Identify which cell holds the provided text, then report its [X, Y] central coordinate. 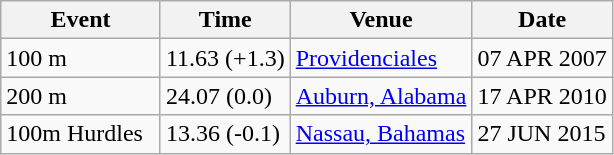
Date [542, 20]
Event [81, 20]
Nassau, Bahamas [381, 134]
Time [225, 20]
27 JUN 2015 [542, 134]
100 m [81, 58]
17 APR 2010 [542, 96]
13.36 (-0.1) [225, 134]
Providenciales [381, 58]
100m Hurdles [81, 134]
11.63 (+1.3) [225, 58]
200 m [81, 96]
Auburn, Alabama [381, 96]
Venue [381, 20]
07 APR 2007 [542, 58]
24.07 (0.0) [225, 96]
